Scan for the cell matching the given text and deliver its (X, Y) coordinate at center. 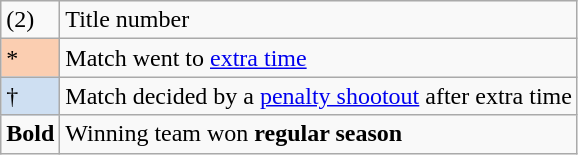
* (30, 58)
Match decided by a penalty shootout after extra time (319, 96)
Title number (319, 20)
Bold (30, 134)
Match went to extra time (319, 58)
(2) (30, 20)
† (30, 96)
Winning team won regular season (319, 134)
